Output the [X, Y] coordinate of the center of the cell containing the given text.  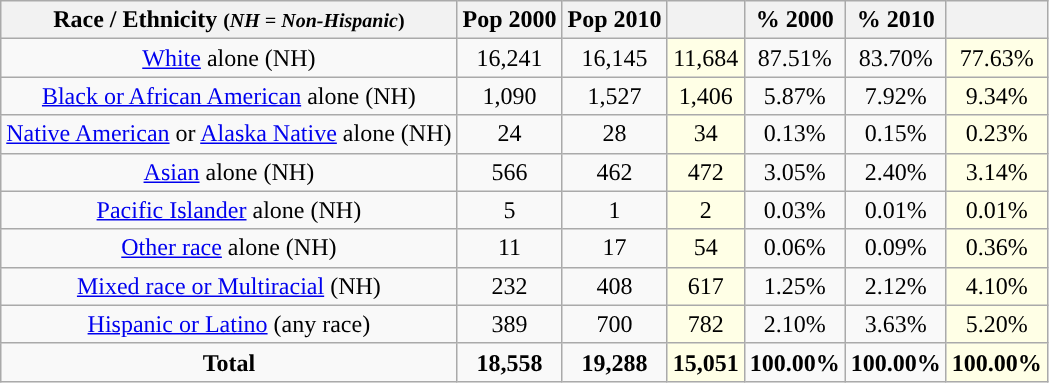
9.34% [996, 96]
16,241 [510, 58]
Other race alone (NH) [229, 248]
77.63% [996, 58]
Pop 2010 [614, 20]
782 [706, 324]
11 [510, 248]
% 2000 [794, 20]
1.25% [794, 286]
5.20% [996, 324]
0.36% [996, 248]
1,406 [706, 96]
462 [614, 172]
18,558 [510, 362]
472 [706, 172]
2.40% [896, 172]
1,527 [614, 96]
617 [706, 286]
3.63% [896, 324]
Hispanic or Latino (any race) [229, 324]
0.09% [896, 248]
1 [614, 210]
5.87% [794, 96]
83.70% [896, 58]
4.10% [996, 286]
0.15% [896, 134]
Mixed race or Multiracial (NH) [229, 286]
2.10% [794, 324]
1,090 [510, 96]
0.06% [794, 248]
0.03% [794, 210]
3.14% [996, 172]
16,145 [614, 58]
Black or African American alone (NH) [229, 96]
7.92% [896, 96]
700 [614, 324]
54 [706, 248]
3.05% [794, 172]
11,684 [706, 58]
Pacific Islander alone (NH) [229, 210]
389 [510, 324]
28 [614, 134]
5 [510, 210]
Asian alone (NH) [229, 172]
232 [510, 286]
0.13% [794, 134]
Total [229, 362]
17 [614, 248]
Native American or Alaska Native alone (NH) [229, 134]
19,288 [614, 362]
2 [706, 210]
566 [510, 172]
24 [510, 134]
0.23% [996, 134]
34 [706, 134]
2.12% [896, 286]
% 2010 [896, 20]
Pop 2000 [510, 20]
15,051 [706, 362]
87.51% [794, 58]
White alone (NH) [229, 58]
408 [614, 286]
Race / Ethnicity (NH = Non-Hispanic) [229, 20]
